Return the (X, Y) coordinate for the center point of the cell that contains the specified text.  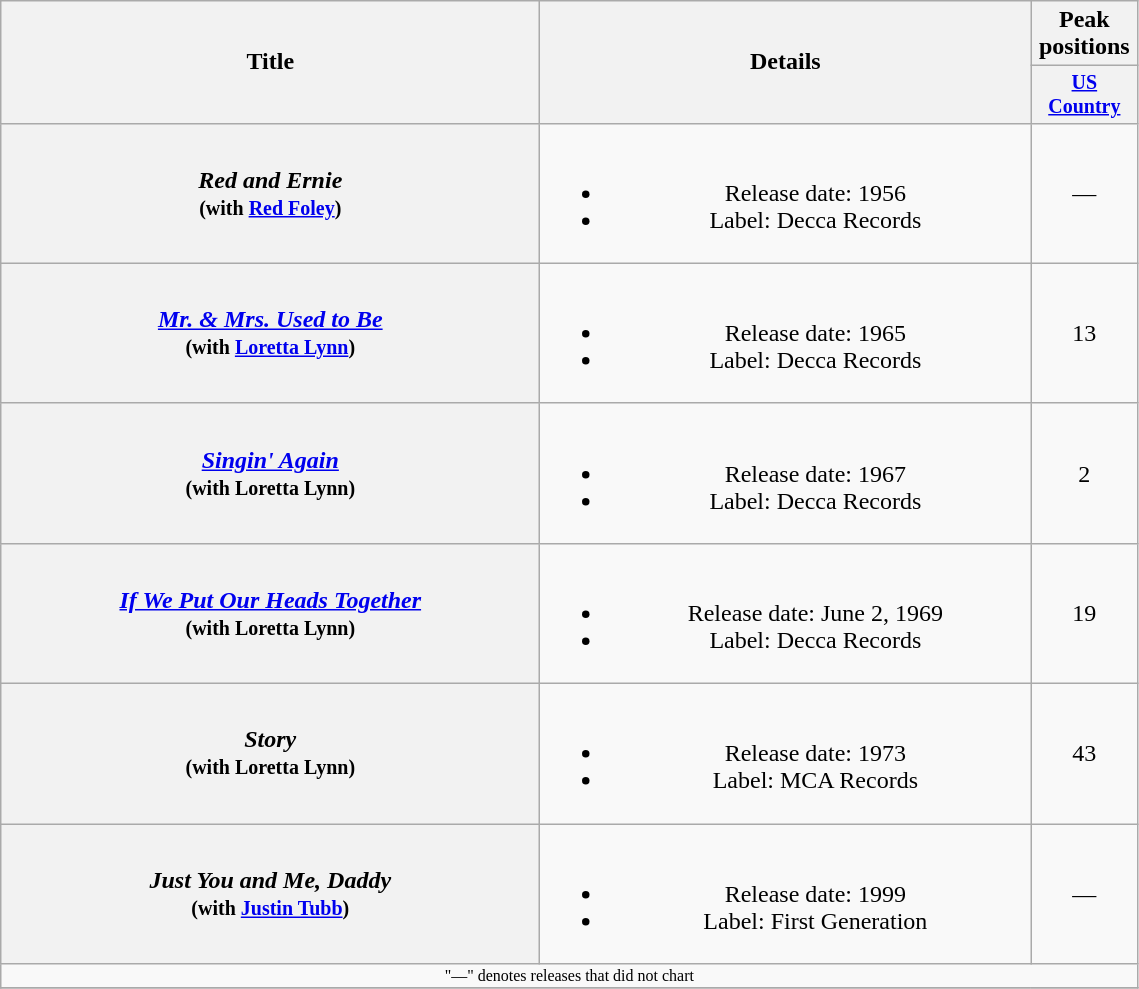
Details (786, 62)
43 (1084, 754)
13 (1084, 333)
Release date: 1956Label: Decca Records (786, 193)
Release date: 1965Label: Decca Records (786, 333)
US Country (1084, 94)
Release date: June 2, 1969Label: Decca Records (786, 613)
Release date: 1973Label: MCA Records (786, 754)
2 (1084, 473)
19 (1084, 613)
Mr. & Mrs. Used to Be(with Loretta Lynn) (270, 333)
Story(with Loretta Lynn) (270, 754)
Red and Ernie(with Red Foley) (270, 193)
Release date: 1967Label: Decca Records (786, 473)
Title (270, 62)
Singin' Again(with Loretta Lynn) (270, 473)
Just You and Me, Daddy(with Justin Tubb) (270, 894)
Peak positions (1084, 34)
If We Put Our Heads Together(with Loretta Lynn) (270, 613)
"—" denotes releases that did not chart (570, 976)
Release date: 1999Label: First Generation (786, 894)
